Find where the given text appears and provide that cell's center as (x, y) coordinate. 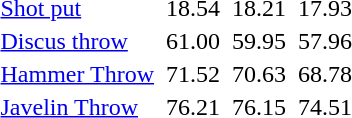
70.63 (260, 74)
71.52 (194, 74)
59.95 (260, 41)
61.00 (194, 41)
